From the cell containing the given text, extract its center point as [x, y] coordinate. 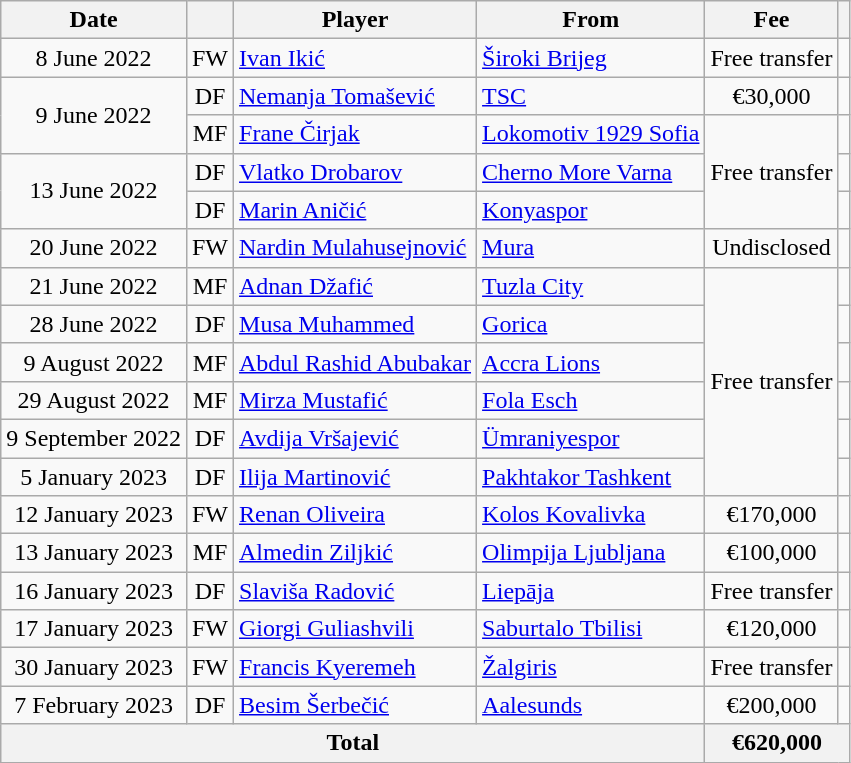
Pakhtakor Tashkent [591, 477]
Žalgiris [591, 667]
7 February 2023 [94, 705]
Konyaspor [591, 210]
Francis Kyeremeh [356, 667]
8 June 2022 [94, 58]
9 August 2022 [94, 362]
Liepāja [591, 591]
Mirza Mustafić [356, 400]
Besim Šerbečić [356, 705]
Kolos Kovalivka [591, 515]
€170,000 [772, 515]
Fee [772, 20]
30 January 2023 [94, 667]
13 January 2023 [94, 553]
16 January 2023 [94, 591]
Slaviša Radović [356, 591]
From [591, 20]
Fola Esch [591, 400]
Ilija Martinović [356, 477]
5 January 2023 [94, 477]
9 June 2022 [94, 115]
Mura [591, 248]
Frane Čirjak [356, 134]
Aalesunds [591, 705]
Gorica [591, 324]
TSC [591, 96]
29 August 2022 [94, 400]
Tuzla City [591, 286]
€120,000 [772, 629]
Abdul Rashid Abubakar [356, 362]
Ivan Ikić [356, 58]
Vlatko Drobarov [356, 172]
17 January 2023 [94, 629]
Giorgi Guliashvili [356, 629]
Total [353, 743]
Accra Lions [591, 362]
Nardin Mulahusejnović [356, 248]
€100,000 [772, 553]
€620,000 [777, 743]
13 June 2022 [94, 191]
Olimpija Ljubljana [591, 553]
Cherno More Varna [591, 172]
21 June 2022 [94, 286]
Ümraniyespor [591, 438]
Date [94, 20]
Renan Oliveira [356, 515]
Avdija Vršajević [356, 438]
Almedin Ziljkić [356, 553]
Nemanja Tomašević [356, 96]
20 June 2022 [94, 248]
Undisclosed [772, 248]
€30,000 [772, 96]
Adnan Džafić [356, 286]
12 January 2023 [94, 515]
Saburtalo Tbilisi [591, 629]
€200,000 [772, 705]
Player [356, 20]
9 September 2022 [94, 438]
Lokomotiv 1929 Sofia [591, 134]
Marin Aničić [356, 210]
Široki Brijeg [591, 58]
Musa Muhammed [356, 324]
28 June 2022 [94, 324]
